Find where the given text appears and provide that cell's center as [x, y] coordinate. 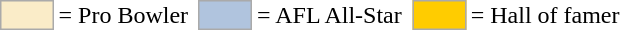
= Pro Bowler [124, 15]
= AFL All-Star [330, 15]
